Pinpoint the cell where the given text exists, returning its (x, y) midpoint coordinate. 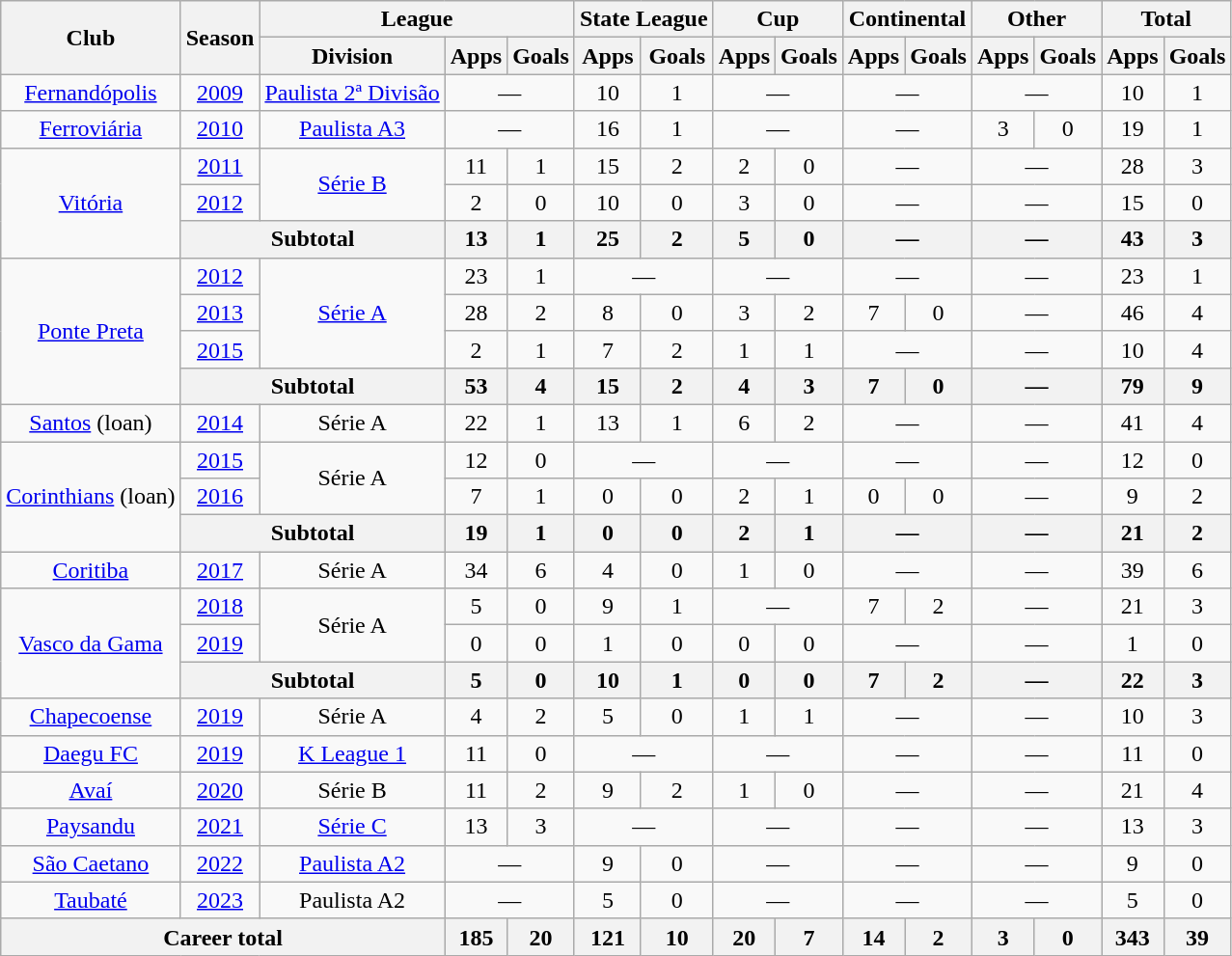
2020 (220, 790)
Other (1036, 19)
46 (1133, 313)
14 (873, 937)
Chapecoense (91, 717)
Série C (352, 827)
2010 (220, 129)
Taubaté (91, 900)
Career total (223, 937)
185 (476, 937)
2014 (220, 423)
2009 (220, 93)
Paulista A3 (352, 129)
2023 (220, 900)
2022 (220, 863)
Coritiba (91, 570)
2016 (220, 497)
Daegu FC (91, 753)
Season (220, 38)
2017 (220, 570)
Club (91, 38)
Corinthians (loan) (91, 497)
Division (352, 56)
State League (643, 19)
16 (608, 129)
121 (608, 937)
53 (476, 386)
São Caetano (91, 863)
Ferroviária (91, 129)
Paulista 2ª Divisão (352, 93)
Avaí (91, 790)
Santos (loan) (91, 423)
League (417, 19)
Continental (907, 19)
8 (608, 313)
34 (476, 570)
25 (608, 239)
Vasco da Gama (91, 643)
2013 (220, 313)
343 (1133, 937)
Fernandópolis (91, 93)
Paysandu (91, 827)
Total (1166, 19)
41 (1133, 423)
2018 (220, 607)
Cup (778, 19)
43 (1133, 239)
79 (1133, 386)
2021 (220, 827)
Ponte Preta (91, 331)
Vitória (91, 203)
K League 1 (352, 753)
2011 (220, 166)
